Search for the cell housing the specified text and yield its [x, y] center coordinate. 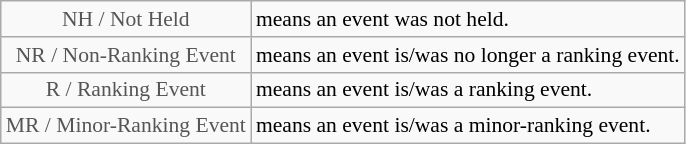
MR / Minor-Ranking Event [126, 126]
means an event is/was a ranking event. [468, 90]
NR / Non-Ranking Event [126, 55]
means an event was not held. [468, 19]
R / Ranking Event [126, 90]
means an event is/was no longer a ranking event. [468, 55]
means an event is/was a minor-ranking event. [468, 126]
NH / Not Held [126, 19]
